Pinpoint the cell where the given text exists, returning its [x, y] midpoint coordinate. 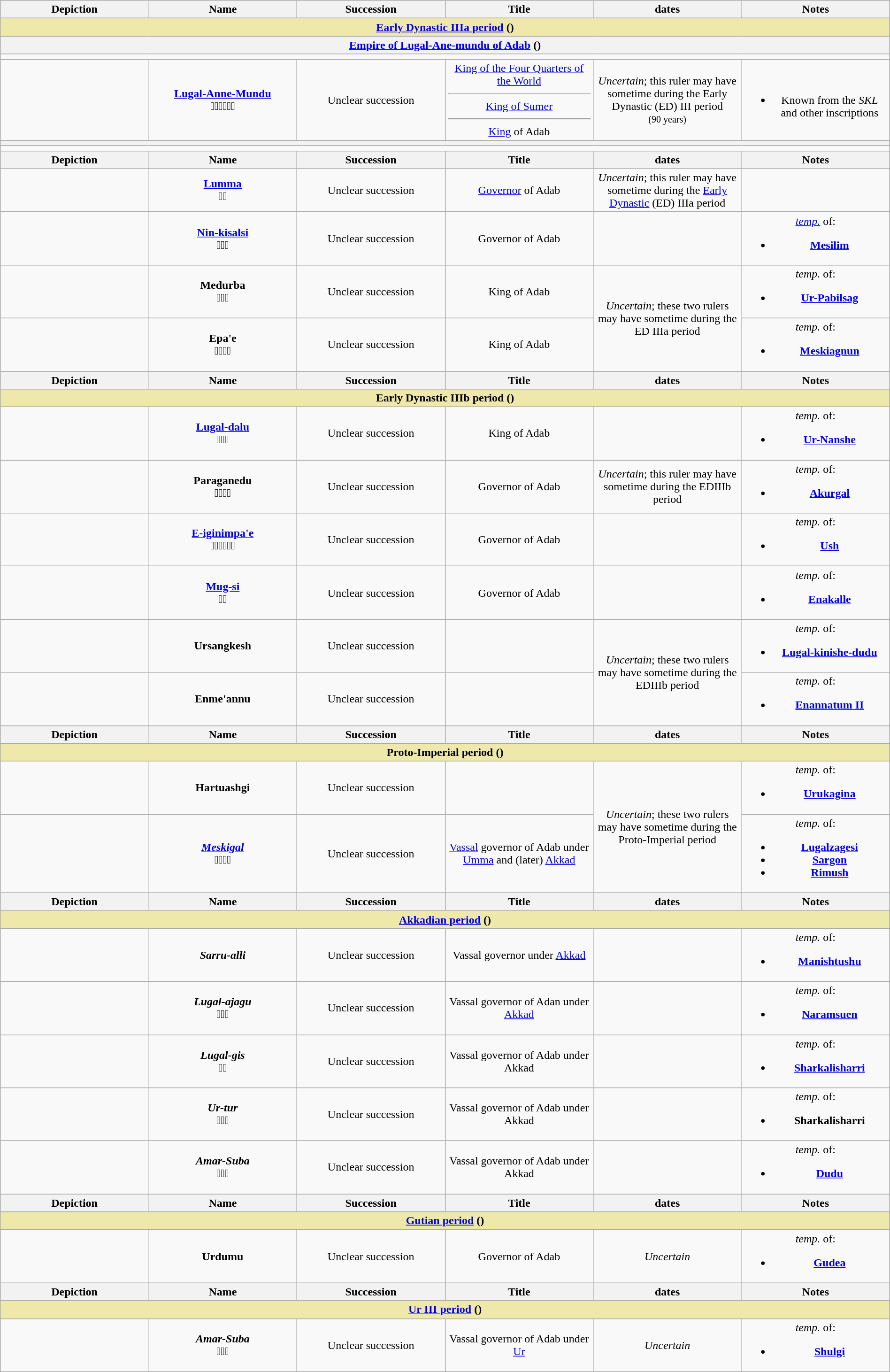
Enme'annu [222, 699]
Vassal governor of Adan under Akkad [519, 1008]
Known from the SKL and other inscriptions [816, 100]
Early Dynastic IIIa period () [445, 27]
Lugal-dalu𒈗𒁕𒇻 [222, 434]
Medurba𒈨𒄙𒁀 [222, 291]
E-iginimpa'e𒂍𒅆𒉏𒉺𒌓𒁺 [222, 540]
Gutian period () [445, 1221]
Epa'e𒂍𒉺𒌓𒁺 [222, 345]
temp. of:Enakalle [816, 593]
Urdumu [222, 1256]
Early Dynastic IIIb period () [445, 398]
Uncertain; these two rulers may have sometime during the ED IIIa period [667, 318]
Vassal governor of Adab under Umma and (later) Akkad [519, 854]
temp. of:Ur-Nanshe [816, 434]
Ur-tur𒌨𒀭𒌉 [222, 1115]
King of the Four Quarters of the WorldKing of SumerKing of Adab [519, 100]
Hartuashgi [222, 788]
temp. of:Lugal-kinishe-dudu [816, 646]
temp. of:Urukagina [816, 788]
temp. of:Enannatum II [816, 699]
temp. of:Ush [816, 540]
Uncertain; this ruler may have sometime during the EDIIIb period [667, 486]
Ur III period () [445, 1310]
Nin-kisalsi𒎏𒆦𒋛 [222, 239]
temp. of:Gudea [816, 1256]
Paraganedu𒁈𒃶𒉌𒄭 [222, 486]
Proto-Imperial period () [445, 752]
temp. of:Meskiagnun [816, 345]
temp. of:Shulgi [816, 1345]
Lugal-Anne-Mundu𒈗𒀭𒉌𒈬𒌦𒆕 [222, 100]
Uncertain; this ruler may have sometime during the Early Dynastic (ED) IIIa period [667, 190]
temp. of:Dudu [816, 1167]
Lugal-ajagu𒈗𒀀𒈬 [222, 1008]
temp. of:Naramsuen [816, 1008]
Lumma𒈝𒈠 [222, 190]
Vassal governor under Akkad [519, 955]
Mug-si𒈮𒋛 [222, 593]
Uncertain; this ruler may have sometime during the Early Dynastic (ED) III period(90 years) [667, 100]
temp. of:Akurgal [816, 486]
temp. of:Mesilim [816, 239]
Meskigal𒈩𒆠𒅅𒆷 [222, 854]
Ursangkesh [222, 646]
temp. of:Ur-Pabilsag [816, 291]
Lugal-gis𒈗𒄑 [222, 1061]
temp. of:LugalzagesiSargonRimush [816, 854]
Akkadian period () [445, 919]
Vassal governor of Adab under Ur [519, 1345]
Uncertain; these two rulers may have sometime during the Proto-Imperial period [667, 827]
Empire of Lugal-Ane-mundu of Adab () [445, 45]
Uncertain; these two rulers may have sometime during the EDIIIb period [667, 672]
temp. of:Manishtushu [816, 955]
Sarru-alli [222, 955]
